Identify which cell holds the provided text, then report its (X, Y) central coordinate. 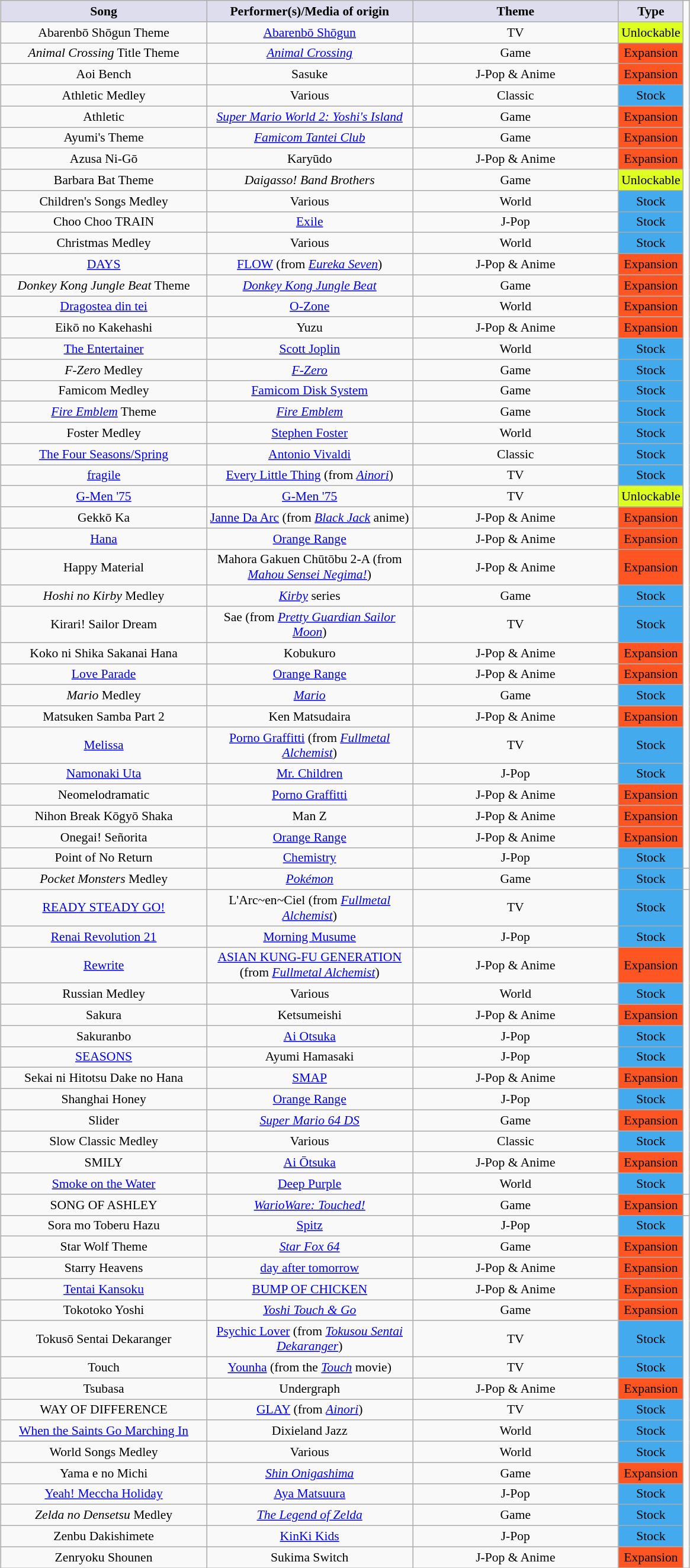
Dixieland Jazz (310, 1431)
Hoshi no Kirby Medley (104, 596)
WAY OF DIFFERENCE (104, 1409)
Famicom Medley (104, 391)
Man Z (310, 816)
Super Mario World 2: Yoshi's Island (310, 117)
L'Arc~en~Ciel (from Fullmetal Alchemist) (310, 907)
Sae (from Pretty Guardian Sailor Moon) (310, 624)
Shanghai Honey (104, 1099)
Stephen Foster (310, 433)
Tsubasa (104, 1389)
Love Parade (104, 674)
Fire Emblem Theme (104, 412)
Ai Otsuka (310, 1036)
Super Mario 64 DS (310, 1120)
Donkey Kong Jungle Beat (310, 285)
fragile (104, 475)
SMAP (310, 1078)
Famicom Disk System (310, 391)
The Legend of Zelda (310, 1515)
Psychic Lover (from Tokusou Sentai Dekaranger) (310, 1338)
Tokotoko Yoshi (104, 1310)
Karyūdo (310, 159)
DAYS (104, 264)
Ayumi Hamasaki (310, 1057)
Sasuke (310, 75)
Slow Classic Medley (104, 1142)
Chemistry (310, 858)
Kirari! Sailor Dream (104, 624)
Morning Musume (310, 936)
Ken Matsudaira (310, 716)
SONG OF ASHLEY (104, 1204)
ASIAN KUNG-FU GENERATION (from Fullmetal Alchemist) (310, 965)
Renai Revolution 21 (104, 936)
Starry Heavens (104, 1268)
Mario Medley (104, 695)
Ai Ōtsuka (310, 1162)
Matsuken Samba Part 2 (104, 716)
Aya Matsuura (310, 1494)
Star Fox 64 (310, 1247)
Namonaki Uta (104, 773)
F-Zero (310, 369)
FLOW (from Eureka Seven) (310, 264)
Sora mo Toberu Hazu (104, 1226)
Melissa (104, 745)
F-Zero Medley (104, 369)
Star Wolf Theme (104, 1247)
Point of No Return (104, 858)
day after tomorrow (310, 1268)
Younha (from the Touch movie) (310, 1367)
Yuzu (310, 327)
Choo Choo TRAIN (104, 222)
Hana (104, 538)
Christmas Medley (104, 243)
Spitz (310, 1226)
Zenbu Dakishimete (104, 1536)
Exile (310, 222)
Shin Onigashima (310, 1473)
Ayumi's Theme (104, 137)
Animal Crossing Title Theme (104, 53)
When the Saints Go Marching In (104, 1431)
Rewrite (104, 965)
SMILY (104, 1162)
SEASONS (104, 1057)
The Entertainer (104, 349)
Barbara Bat Theme (104, 180)
Donkey Kong Jungle Beat Theme (104, 285)
Sukima Switch (310, 1557)
Porno Graffitti (from Fullmetal Alchemist) (310, 745)
Janne Da Arc (from Black Jack anime) (310, 518)
Fire Emblem (310, 412)
Athletic Medley (104, 95)
Zenryoku Shounen (104, 1557)
GLAY (from Ainori) (310, 1409)
Koko ni Shika Sakanai Hana (104, 653)
Tentai Kansoku (104, 1289)
Aoi Bench (104, 75)
Sakura (104, 1015)
Theme (515, 11)
World Songs Medley (104, 1452)
Mr. Children (310, 773)
Mario (310, 695)
Azusa Ni-Gō (104, 159)
READY STEADY GO! (104, 907)
Kobukuro (310, 653)
Abarenbō Shōgun Theme (104, 32)
Kirby series (310, 596)
Sakuranbo (104, 1036)
Deep Purple (310, 1184)
Smoke on the Water (104, 1184)
Every Little Thing (from Ainori) (310, 475)
Eikō no Kakehashi (104, 327)
The Four Seasons/Spring (104, 454)
Porno Graffitti (310, 795)
Zelda no Densetsu Medley (104, 1515)
Famicom Tantei Club (310, 137)
Gekkō Ka (104, 518)
Mahora Gakuen Chūtōbu 2-A (from Mahou Sensei Negima!) (310, 567)
Yoshi Touch & Go (310, 1310)
O-Zone (310, 307)
Yama e no Michi (104, 1473)
Slider (104, 1120)
Russian Medley (104, 994)
Tokusō Sentai Dekaranger (104, 1338)
Sekai ni Hitotsu Dake no Hana (104, 1078)
WarioWare: Touched! (310, 1204)
KinKi Kids (310, 1536)
Performer(s)/Media of origin (310, 11)
Nihon Break Kōgyō Shaka (104, 816)
Dragostea din tei (104, 307)
Scott Joplin (310, 349)
Undergraph (310, 1389)
Antonio Vivaldi (310, 454)
BUMP OF CHICKEN (310, 1289)
Type (651, 11)
Children's Songs Medley (104, 201)
Daigasso! Band Brothers (310, 180)
Yeah! Meccha Holiday (104, 1494)
Pokémon (310, 879)
Pocket Monsters Medley (104, 879)
Animal Crossing (310, 53)
Abarenbō Shōgun (310, 32)
Athletic (104, 117)
Touch (104, 1367)
Ketsumeishi (310, 1015)
Foster Medley (104, 433)
Happy Material (104, 567)
Neomelodramatic (104, 795)
Song (104, 11)
Onegai! Señorita (104, 837)
